Identify which cell holds the provided text, then report its [x, y] central coordinate. 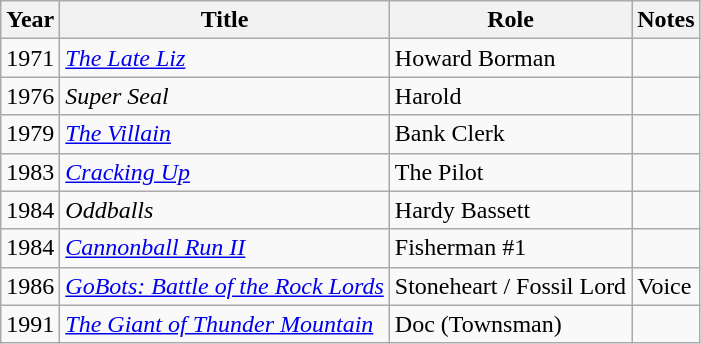
The Late Liz [224, 58]
1991 [30, 324]
The Giant of Thunder Mountain [224, 324]
Stoneheart / Fossil Lord [510, 286]
1983 [30, 172]
Oddballs [224, 210]
Title [224, 20]
GoBots: Battle of the Rock Lords [224, 286]
The Pilot [510, 172]
Fisherman #1 [510, 248]
The Villain [224, 134]
Howard Borman [510, 58]
Doc (Townsman) [510, 324]
Hardy Bassett [510, 210]
Super Seal [224, 96]
Year [30, 20]
Harold [510, 96]
Cannonball Run II [224, 248]
1979 [30, 134]
1986 [30, 286]
Notes [666, 20]
Voice [666, 286]
Bank Clerk [510, 134]
Cracking Up [224, 172]
1971 [30, 58]
1976 [30, 96]
Role [510, 20]
